Extract the [X, Y] coordinate from the center of the cell holding the provided text.  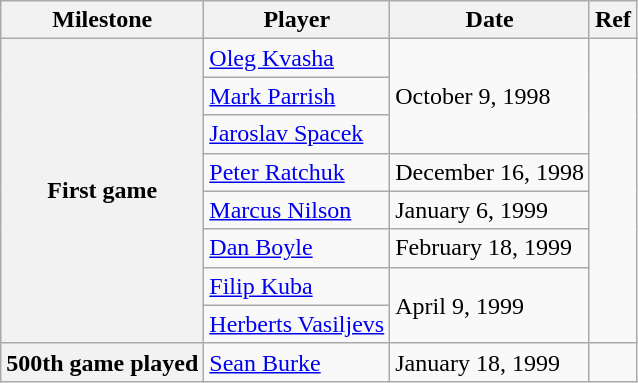
Sean Burke [297, 362]
Herberts Vasiljevs [297, 324]
Oleg Kvasha [297, 58]
500th game played [102, 362]
Mark Parrish [297, 96]
January 18, 1999 [490, 362]
Milestone [102, 20]
Date [490, 20]
Ref [612, 20]
Marcus Nilson [297, 210]
Player [297, 20]
January 6, 1999 [490, 210]
First game [102, 191]
Dan Boyle [297, 248]
April 9, 1999 [490, 305]
Jaroslav Spacek [297, 134]
Filip Kuba [297, 286]
October 9, 1998 [490, 96]
December 16, 1998 [490, 172]
February 18, 1999 [490, 248]
Peter Ratchuk [297, 172]
